Capture the cell that displays the provided text and extract its (X, Y) central coordinate. 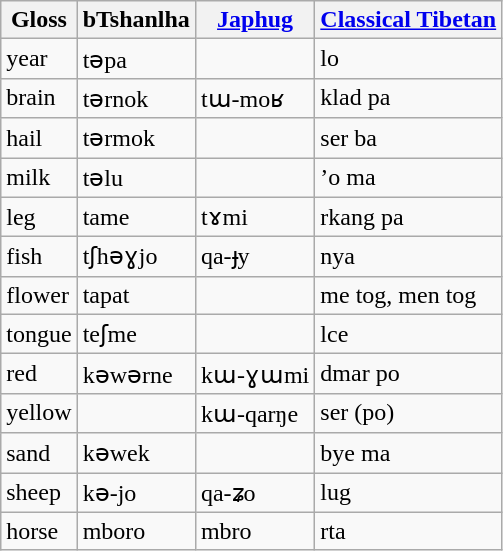
tɯ-moʁ (254, 98)
tərmok (136, 138)
sand (39, 453)
leg (39, 217)
hail (39, 138)
sheep (39, 492)
Gloss (39, 20)
lce (408, 334)
təlu (136, 178)
teʃme (136, 334)
yellow (39, 413)
ser (po) (408, 413)
ser ba (408, 138)
mbro (254, 531)
nya (408, 257)
rta (408, 531)
kə-jo (136, 492)
tɤmi (254, 217)
qa-ʑo (254, 492)
year (39, 59)
milk (39, 178)
’o ma (408, 178)
tʃhəɣjo (136, 257)
fish (39, 257)
mboro (136, 531)
rkang pa (408, 217)
horse (39, 531)
Japhug (254, 20)
me tog, men tog (408, 295)
kəwərne (136, 374)
bTshanlha (136, 20)
flower (39, 295)
qa-ɟy (254, 257)
red (39, 374)
tapat (136, 295)
tərnok (136, 98)
lug (408, 492)
bye ma (408, 453)
lo (408, 59)
Classical Tibetan (408, 20)
dmar po (408, 374)
kɯ-qarŋe (254, 413)
təpa (136, 59)
brain (39, 98)
tame (136, 217)
klad pa (408, 98)
tongue (39, 334)
kɯ-ɣɯmi (254, 374)
kəwek (136, 453)
